Pinpoint the cell where the given text exists, returning its [x, y] midpoint coordinate. 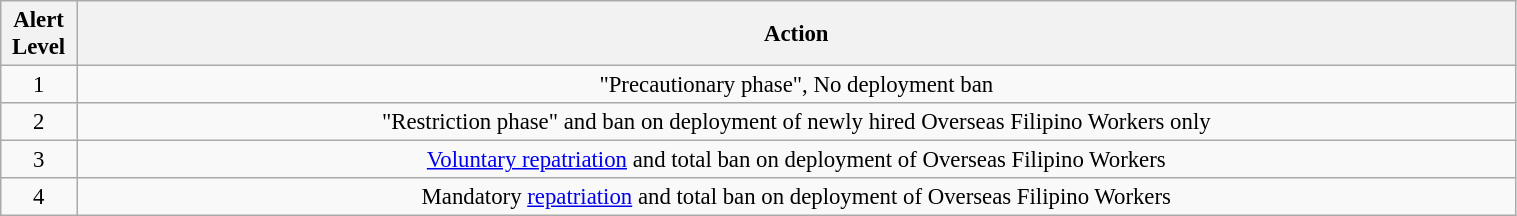
Voluntary repatriation and total ban on deployment of Overseas Filipino Workers [796, 160]
Alert Level [39, 34]
"Restriction phase" and ban on deployment of newly hired Overseas Filipino Workers only [796, 122]
1 [39, 85]
Mandatory repatriation and total ban on deployment of Overseas Filipino Workers [796, 197]
"Precautionary phase", No deployment ban [796, 85]
4 [39, 197]
Action [796, 34]
3 [39, 160]
2 [39, 122]
